Find where the given text appears and provide that cell's center as (x, y) coordinate. 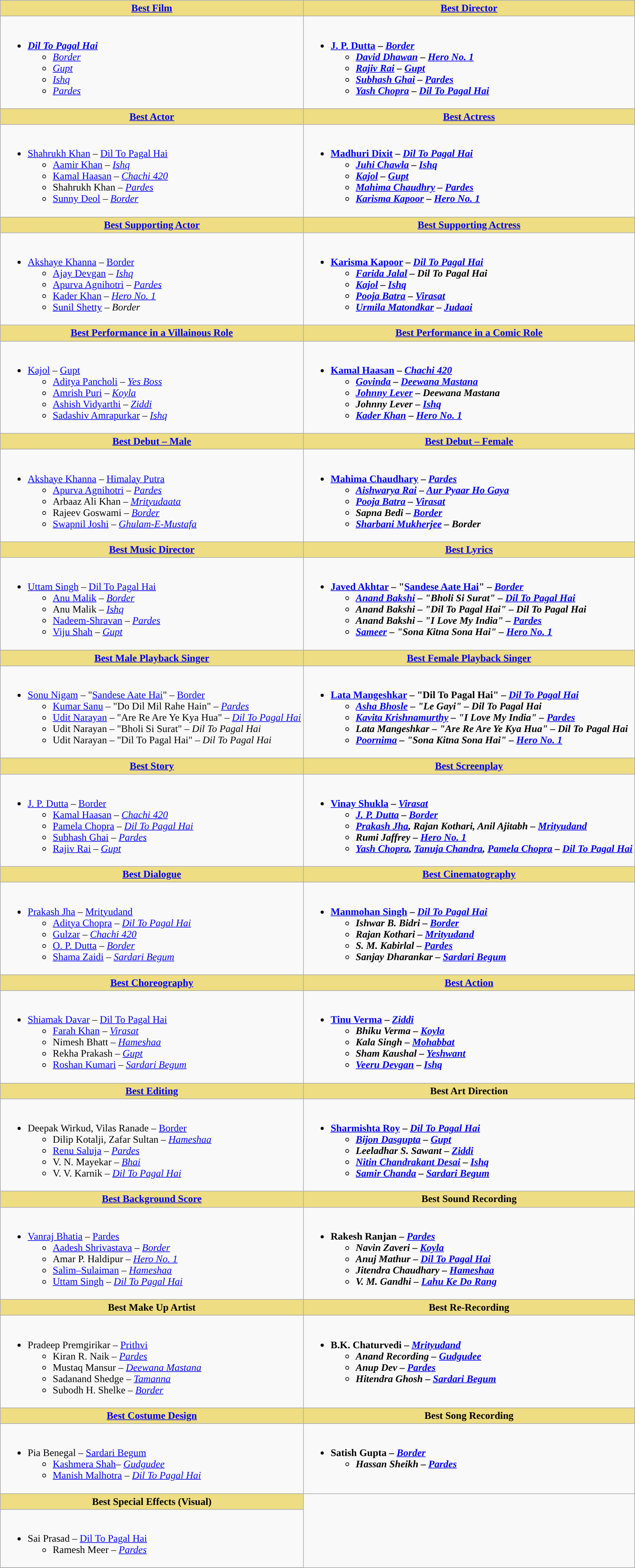
Best Debut – Male (152, 441)
Best Action (469, 983)
J. P. Dutta – BorderDavid Dhawan – Hero No. 1Rajiv Rai – GuptSubhash Ghai – PardesYash Chopra – Dil To Pagal Hai (469, 63)
Best Costume Design (152, 1416)
Best Sound Recording (469, 1199)
Best Dialogue (152, 874)
Karisma Kapoor – Dil To Pagal HaiFarida Jalal – Dil To Pagal HaiKajol – IshqPooja Batra – VirasatUrmila Matondkar – Judaai (469, 279)
Best Male Playback Singer (152, 658)
Shahrukh Khan – Dil To Pagal HaiAamir Khan – IshqKamal Haasan – Chachi 420Shahrukh Khan – PardesSunny Deol – Border (152, 170)
Best Special Effects (Visual) (152, 1501)
Uttam Singh – Dil To Pagal HaiAnu Malik – BorderAnu Malik – IshqNadeem-Shravan – PardesViju Shah – Gupt (152, 603)
Akshaye Khanna – Himalay PutraApurva Agnihotri – PardesArbaaz Ali Khan – MrityudaataRajeev Goswami – BorderSwapnil Joshi – Ghulam-E-Mustafa (152, 496)
Manmohan Singh – Dil To Pagal HaiIshwar B. Bidri – BorderRajan Kothari – MrityudandS. M. Kabirlal – PardesSanjay Dharankar – Sardari Begum (469, 928)
Best Choreography (152, 983)
Pia Benegal – Sardari BegumKashmera Shah– GudgudeeManish Malhotra – Dil To Pagal Hai (152, 1458)
Best Female Playback Singer (469, 658)
Deepak Wirkud, Vilas Ranade – BorderDilip Kotalji, Zafar Sultan – HameshaaRenu Saluja – PardesV. N. Mayekar – BhaiV. V. Karnik – Dil To Pagal Hai (152, 1145)
Sai Prasad – Dil To Pagal HaiRamesh Meer – Pardes (152, 1539)
Prakash Jha – MrityudandAditya Chopra – Dil To Pagal HaiGulzar – Chachi 420O. P. Dutta – BorderShama Zaidi – Sardari Begum (152, 928)
Best Supporting Actress (469, 225)
Shiamak Davar – Dil To Pagal HaiFarah Khan – VirasatNimesh Bhatt – HameshaaRekha Prakash – GuptRoshan Kumari – Sardari Begum (152, 1037)
Best Re-Recording (469, 1307)
J. P. Dutta – BorderKamal Haasan – Chachi 420Pamela Chopra – Dil To Pagal HaiSubhash Ghai – PardesRajiv Rai – Gupt (152, 821)
Sharmishta Roy – Dil To Pagal HaiBijon Dasgupta – GuptLeeladhar S. Sawant – ZiddiNitin Chandrakant Desai – IshqSamir Chanda – Sardari Begum (469, 1145)
Dil To Pagal HaiBorderGuptIshqPardes (152, 63)
Best Make Up Artist (152, 1307)
Rakesh Ranjan – PardesNavin Zaveri – KoylaAnuj Mathur – Dil To Pagal HaiJitendra Chaudhary – HameshaaV. M. Gandhi – Lahu Ke Do Rang (469, 1253)
Kamal Haasan – Chachi 420Govinda – Deewana MastanaJohnny Lever – Deewana MastanaJohnny Lever – IshqKader Khan – Hero No. 1 (469, 387)
Best Performance in a Comic Role (469, 333)
Best Debut – Female (469, 441)
Best Song Recording (469, 1416)
Satish Gupta – BorderHassan Sheikh – Pardes (469, 1458)
Akshaye Khanna – BorderAjay Devgan – IshqApurva Agnihotri – PardesKader Khan – Hero No. 1Sunil Shetty – Border (152, 279)
Best Lyrics (469, 549)
Best Cinematography (469, 874)
Best Art Direction (469, 1091)
Best Supporting Actor (152, 225)
Best Director (469, 8)
B.K. Chaturvedi – MrityudandAnand Recording – GudgudeeAnup Dev – PardesHitendra Ghosh – Sardari Begum (469, 1361)
Best Music Director (152, 549)
Best Story (152, 766)
Best Actress (469, 117)
Best Screenplay (469, 766)
Best Background Score (152, 1199)
Best Film (152, 8)
Mahima Chaudhary – PardesAishwarya Rai – Aur Pyaar Ho GayaPooja Batra – VirasatSapna Bedi – BorderSharbani Mukherjee – Border (469, 496)
Best Actor (152, 117)
Tinu Verma – ZiddiBhiku Verma – KoylaKala Singh – MohabbatSham Kaushal – YeshwantVeeru Devgan – Ishq (469, 1037)
Madhuri Dixit – Dil To Pagal HaiJuhi Chawla – IshqKajol – GuptMahima Chaudhry – PardesKarisma Kapoor – Hero No. 1 (469, 170)
Vanraj Bhatia – PardesAadesh Shrivastava – BorderAmar P. Haldipur – Hero No. 1Salim–Sulaiman – HameshaaUttam Singh – Dil To Pagal Hai (152, 1253)
Pradeep Premgirikar – PrithviKiran R. Naik – PardesMustaq Mansur – Deewana MastanaSadanand Shedge – TamannaSubodh H. Shelke – Border (152, 1361)
Best Editing (152, 1091)
Best Performance in a Villainous Role (152, 333)
Kajol – GuptAditya Pancholi – Yes BossAmrish Puri – KoylaAshish Vidyarthi – ZiddiSadashiv Amrapurkar – Ishq (152, 387)
